Pinpoint the cell where the given text exists, returning its (X, Y) midpoint coordinate. 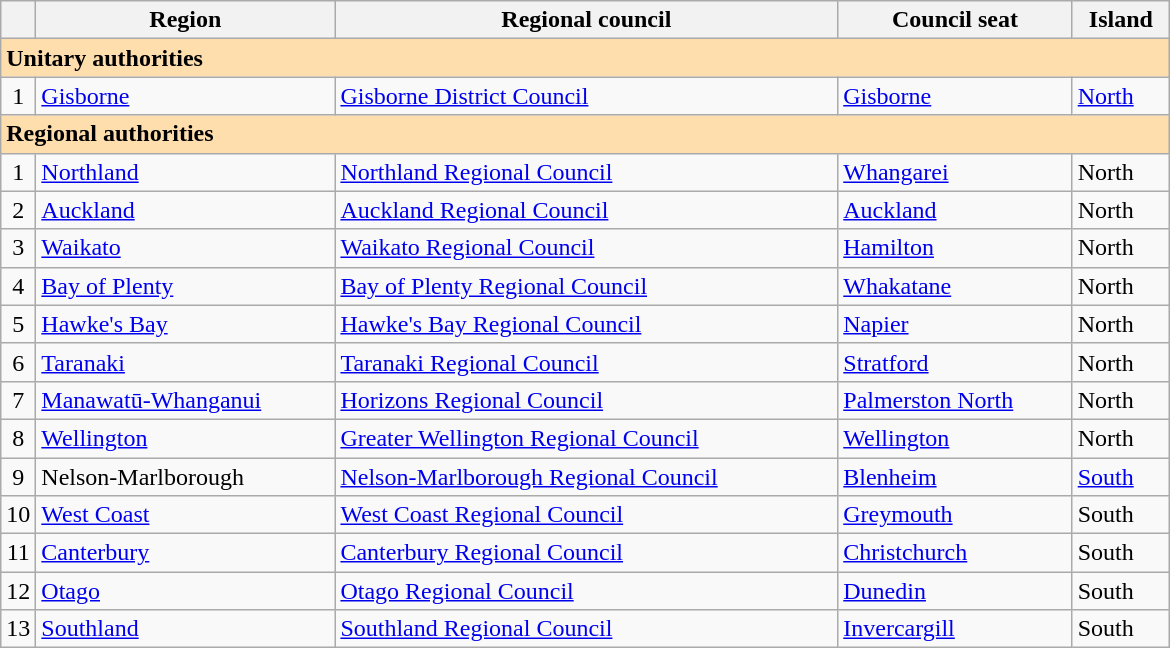
Canterbury (186, 553)
Regional council (586, 20)
Regional authorities (586, 134)
Whangarei (955, 172)
Hawke's Bay (186, 324)
Gisborne District Council (586, 96)
Stratford (955, 362)
Christchurch (955, 553)
Greymouth (955, 515)
West Coast Regional Council (586, 515)
Otago (186, 591)
Region (186, 20)
Unitary authorities (586, 58)
Hamilton (955, 248)
Bay of Plenty Regional Council (586, 286)
Otago Regional Council (586, 591)
Council seat (955, 20)
11 (18, 553)
Northland Regional Council (586, 172)
Taranaki Regional Council (586, 362)
7 (18, 400)
Auckland Regional Council (586, 210)
12 (18, 591)
Canterbury Regional Council (586, 553)
Nelson-Marlborough Regional Council (586, 477)
2 (18, 210)
Invercargill (955, 629)
Napier (955, 324)
Bay of Plenty (186, 286)
Waikato (186, 248)
Southland Regional Council (586, 629)
Nelson-Marlborough (186, 477)
13 (18, 629)
5 (18, 324)
Manawatū-Whanganui (186, 400)
Blenheim (955, 477)
Palmerston North (955, 400)
Island (1120, 20)
Taranaki (186, 362)
Dunedin (955, 591)
9 (18, 477)
Northland (186, 172)
Southland (186, 629)
3 (18, 248)
Greater Wellington Regional Council (586, 438)
Horizons Regional Council (586, 400)
8 (18, 438)
6 (18, 362)
10 (18, 515)
West Coast (186, 515)
Whakatane (955, 286)
Hawke's Bay Regional Council (586, 324)
4 (18, 286)
Waikato Regional Council (586, 248)
